Capture the cell that displays the provided text and extract its [X, Y] central coordinate. 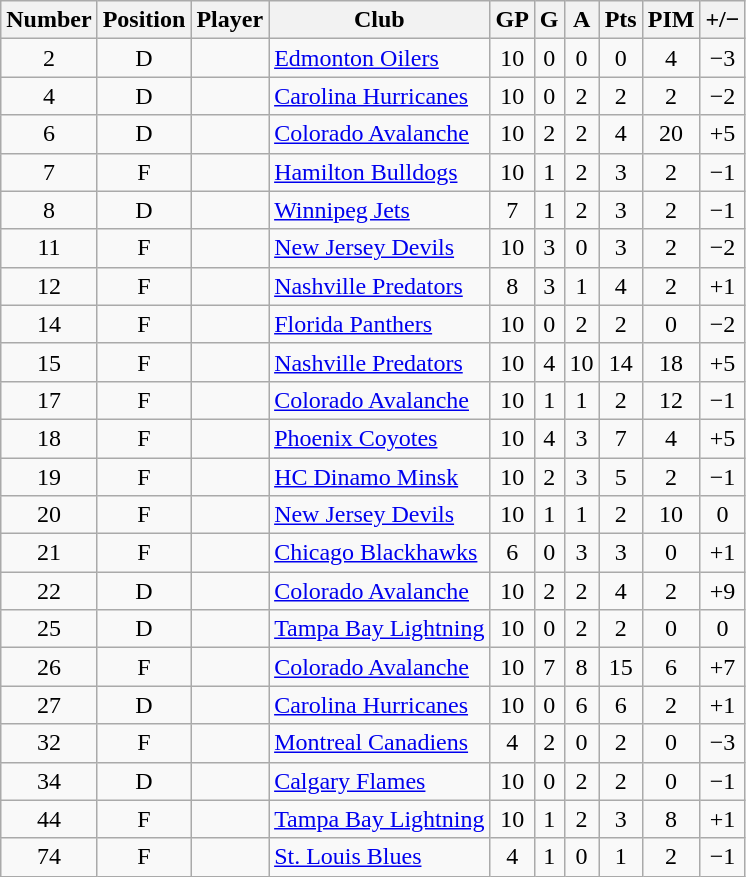
Florida Panthers [380, 324]
Edmonton Oilers [380, 58]
Montreal Canadiens [380, 743]
+9 [722, 591]
HC Dinamo Minsk [380, 477]
19 [49, 477]
PIM [671, 20]
Club [380, 20]
32 [49, 743]
Player [230, 20]
St. Louis Blues [380, 857]
GP [512, 20]
Calgary Flames [380, 781]
Position [144, 20]
Hamilton Bulldogs [380, 172]
+/− [722, 20]
Chicago Blackhawks [380, 553]
21 [49, 553]
74 [49, 857]
34 [49, 781]
Phoenix Coyotes [380, 438]
G [549, 20]
25 [49, 629]
11 [49, 248]
17 [49, 400]
A [582, 20]
Winnipeg Jets [380, 210]
26 [49, 667]
22 [49, 591]
Pts [620, 20]
Number [49, 20]
+7 [722, 667]
5 [620, 477]
44 [49, 819]
27 [49, 705]
